Return the [x, y] coordinate for the center point of the cell that contains the specified text.  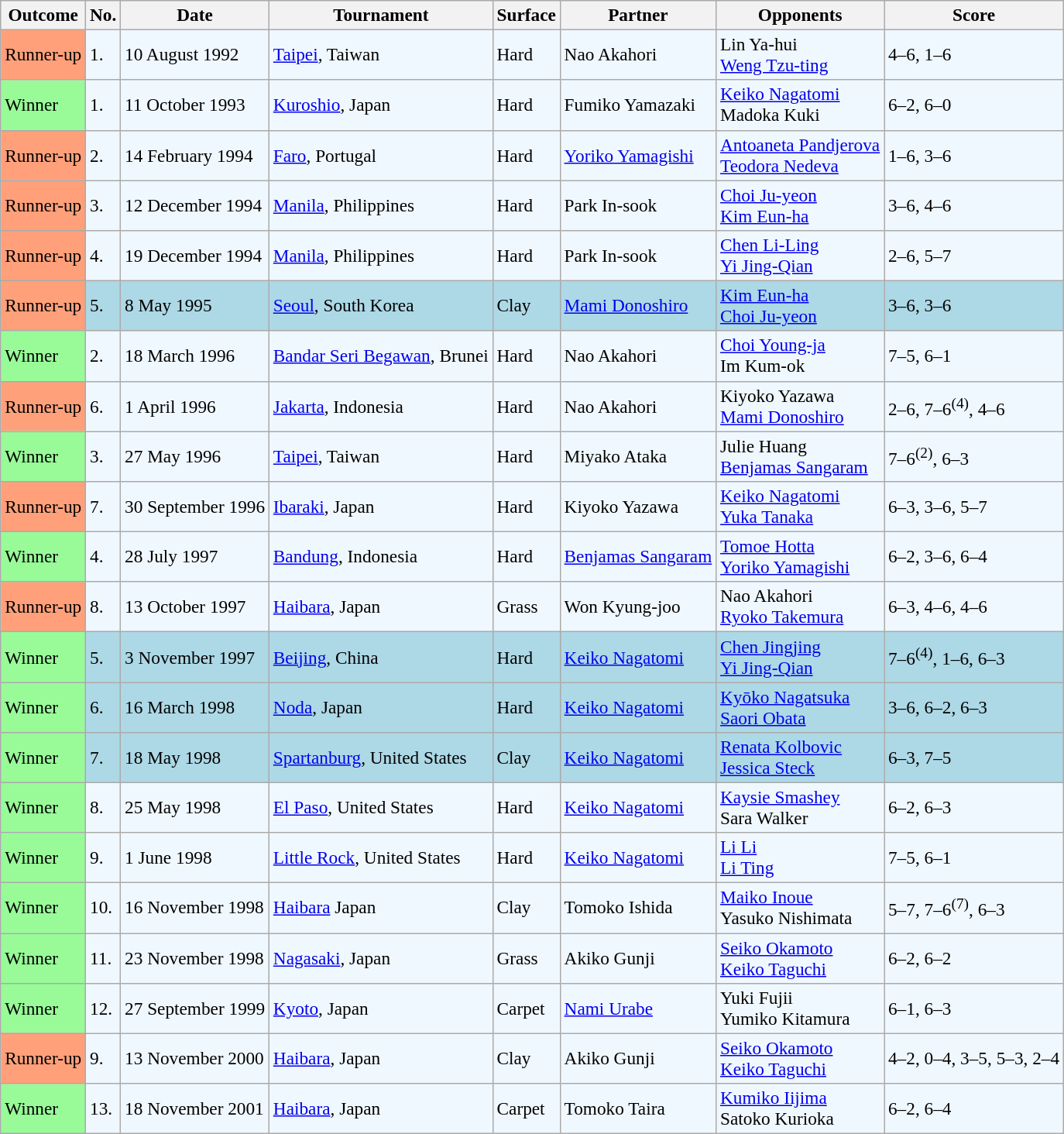
Kiyoko Yazawa [638, 507]
Kuroshio, Japan [381, 105]
16 March 1998 [195, 706]
Benjamas Sangaram [638, 556]
5–7, 7–6(7), 6–3 [974, 908]
1 June 1998 [195, 858]
Tomoko Ishida [638, 908]
Outcome [43, 15]
18 November 2001 [195, 1108]
Yuki Fujii Yumiko Kitamura [801, 1009]
4–2, 0–4, 3–5, 5–3, 2–4 [974, 1058]
Ibaraki, Japan [381, 507]
Beijing, China [381, 657]
1 April 1996 [195, 406]
13 October 1997 [195, 607]
Nao Akahori Ryoko Takemura [801, 607]
Little Rock, United States [381, 858]
Choi Young-ja Im Kum-ok [801, 356]
Kyoto, Japan [381, 1009]
Choi Ju-yeon Kim Eun-ha [801, 204]
Kiyoko Yazawa Mami Donoshiro [801, 406]
Kyōko Nagatsuka Saori Obata [801, 706]
Partner [638, 15]
30 September 1996 [195, 507]
6–2, 6–4 [974, 1108]
6–3, 7–5 [974, 758]
Maiko Inoue Yasuko Nishimata [801, 908]
No. [104, 15]
16 November 1998 [195, 908]
10 August 1992 [195, 54]
27 May 1996 [195, 455]
13. [104, 1108]
3–6, 3–6 [974, 305]
2–6, 7–6(4), 4–6 [974, 406]
Mami Donoshiro [638, 305]
Haibara Japan [381, 908]
Kaysie Smashey Sara Walker [801, 807]
Surface [527, 15]
Tournament [381, 15]
Tomoe Hotta Yoriko Yamagishi [801, 556]
Kumiko Iijima Satoko Kurioka [801, 1108]
6–2, 6–2 [974, 957]
8 May 1995 [195, 305]
6–1, 6–3 [974, 1009]
6–2, 6–0 [974, 105]
12. [104, 1009]
6–2, 3–6, 6–4 [974, 556]
Li Li Li Ting [801, 858]
El Paso, United States [381, 807]
Seoul, South Korea [381, 305]
1–6, 3–6 [974, 155]
Bandar Seri Begawan, Brunei [381, 356]
Chen Li-Ling Yi Jing-Qian [801, 256]
25 May 1998 [195, 807]
Opponents [801, 15]
4–6, 1–6 [974, 54]
Lin Ya-hui Weng Tzu-ting [801, 54]
Won Kyung-joo [638, 607]
19 December 1994 [195, 256]
Spartanburg, United States [381, 758]
Julie Huang Benjamas Sangaram [801, 455]
3–6, 6–2, 6–3 [974, 706]
Kim Eun-ha Choi Ju-yeon [801, 305]
12 December 1994 [195, 204]
18 May 1998 [195, 758]
Keiko Nagatomi Madoka Kuki [801, 105]
Antoaneta Pandjerova Teodora Nedeva [801, 155]
28 July 1997 [195, 556]
Chen Jingjing Yi Jing-Qian [801, 657]
Fumiko Yamazaki [638, 105]
11. [104, 957]
7–6(2), 6–3 [974, 455]
Yoriko Yamagishi [638, 155]
23 November 1998 [195, 957]
6–3, 3–6, 5–7 [974, 507]
3 November 1997 [195, 657]
Noda, Japan [381, 706]
14 February 1994 [195, 155]
Jakarta, Indonesia [381, 406]
Renata Kolbovic Jessica Steck [801, 758]
3–6, 4–6 [974, 204]
6–3, 4–6, 4–6 [974, 607]
18 March 1996 [195, 356]
Nami Urabe [638, 1009]
Keiko Nagatomi Yuka Tanaka [801, 507]
Miyako Ataka [638, 455]
27 September 1999 [195, 1009]
6–2, 6–3 [974, 807]
2–6, 5–7 [974, 256]
13 November 2000 [195, 1058]
10. [104, 908]
Tomoko Taira [638, 1108]
Date [195, 15]
Bandung, Indonesia [381, 556]
11 October 1993 [195, 105]
Faro, Portugal [381, 155]
Score [974, 15]
Nagasaki, Japan [381, 957]
7–6(4), 1–6, 6–3 [974, 657]
